Pinpoint the cell where the given text exists, returning its [x, y] midpoint coordinate. 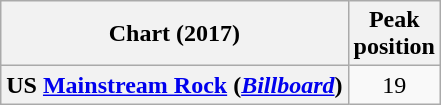
US Mainstream Rock (Billboard) [174, 85]
Chart (2017) [174, 34]
Peakposition [394, 34]
19 [394, 85]
